Scan for the cell matching the given text and deliver its (X, Y) coordinate at center. 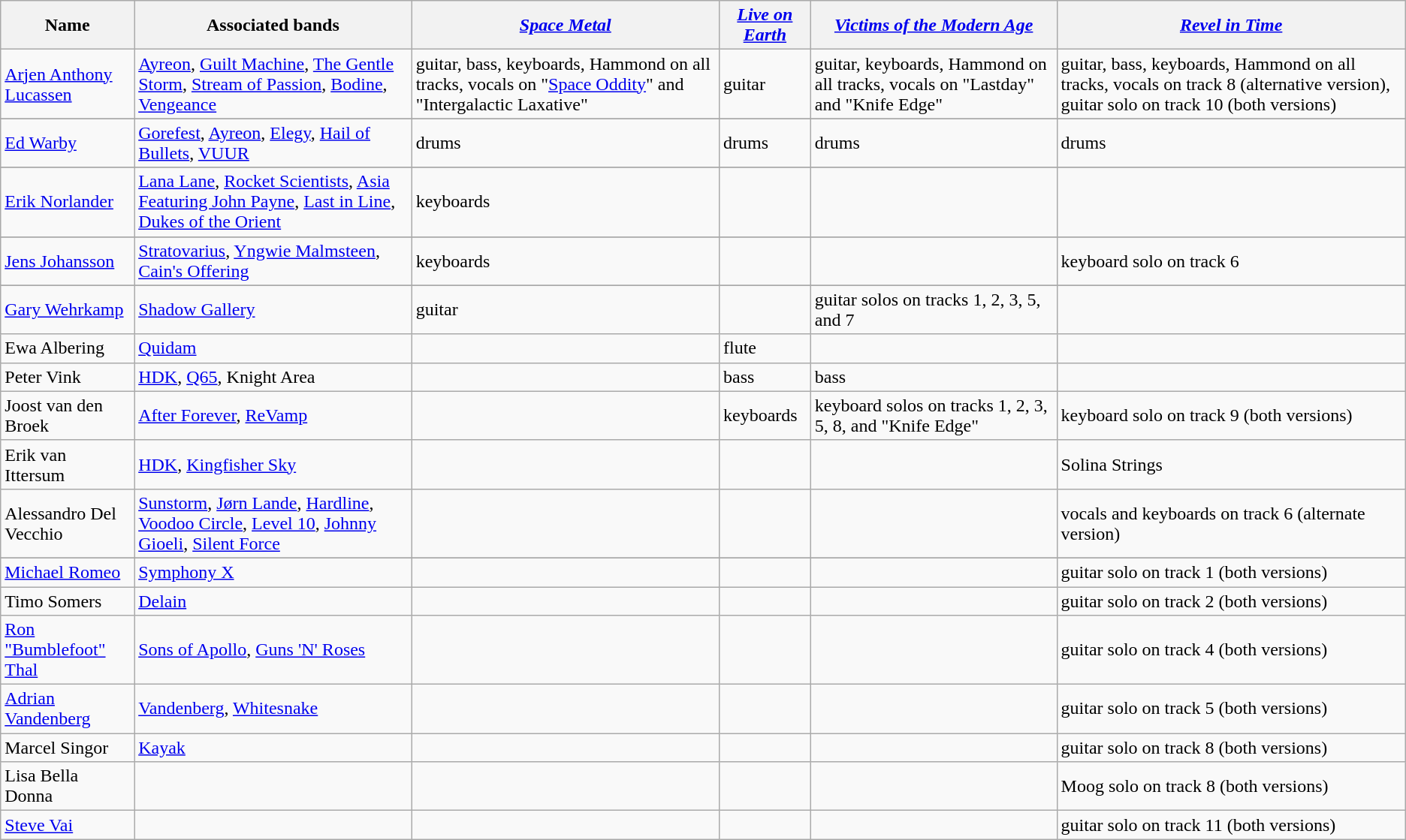
Sons of Apollo, Guns 'N' Roses (273, 650)
guitar solos on tracks 1, 2, 3, 5, and 7 (934, 309)
Adrian Vandenberg (68, 709)
Erik van Ittersum (68, 464)
Quidam (273, 348)
HDK, Q65, Knight Area (273, 377)
keyboard solo on track 6 (1231, 261)
Arjen Anthony Lucassen (68, 84)
Timo Somers (68, 601)
Name (68, 26)
Space Metal (565, 26)
guitar solo on track 8 (both versions) (1231, 748)
guitar, bass, keyboards, Hammond on all tracks, vocals on track 8 (alternative version), guitar solo on track 10 (both versions) (1231, 84)
Gorefest, Ayreon, Elegy, Hail of Bullets, VUUR (273, 143)
Michael Romeo (68, 572)
Sunstorm, Jørn Lande, Hardline, Voodoo Circle, Level 10, Johnny Gioeli, Silent Force (273, 523)
Vandenberg, Whitesnake (273, 709)
Alessandro Del Vecchio (68, 523)
After Forever, ReVamp (273, 416)
Ewa Albering (68, 348)
guitar, bass, keyboards, Hammond on all tracks, vocals on "Space Oddity" and "Intergalactic Laxative" (565, 84)
vocals and keyboards on track 6 (alternate version) (1231, 523)
guitar, keyboards, Hammond on all tracks, vocals on "Lastday" and "Knife Edge" (934, 84)
keyboard solos on tracks 1, 2, 3, 5, 8, and "Knife Edge" (934, 416)
Delain (273, 601)
flute (765, 348)
Victims of the Modern Age (934, 26)
Shadow Gallery (273, 309)
Associated bands (273, 26)
HDK, Kingfisher Sky (273, 464)
guitar solo on track 11 (both versions) (1231, 825)
Live on Earth (765, 26)
Moog solo on track 8 (both versions) (1231, 787)
Gary Wehrkamp (68, 309)
Erik Norlander (68, 202)
Ed Warby (68, 143)
guitar solo on track 4 (both versions) (1231, 650)
Solina Strings (1231, 464)
guitar solo on track 5 (both versions) (1231, 709)
Stratovarius, Yngwie Malmsteen, Cain's Offering (273, 261)
guitar solo on track 2 (both versions) (1231, 601)
Marcel Singor (68, 748)
Lisa Bella Donna (68, 787)
Ayreon, Guilt Machine, The Gentle Storm, Stream of Passion, Bodine, Vengeance (273, 84)
keyboard solo on track 9 (both versions) (1231, 416)
Peter Vink (68, 377)
Kayak (273, 748)
Symphony X (273, 572)
Steve Vai (68, 825)
Lana Lane, Rocket Scientists, Asia Featuring John Payne, Last in Line, Dukes of the Orient (273, 202)
guitar solo on track 1 (both versions) (1231, 572)
Jens Johansson (68, 261)
Ron "Bumblefoot" Thal (68, 650)
Joost van den Broek (68, 416)
Revel in Time (1231, 26)
